Locate the cell with the specified text and output its (X, Y) center coordinate. 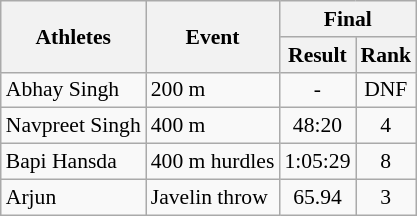
Bapi Hansda (74, 162)
Rank (386, 55)
48:20 (317, 126)
Final (348, 19)
Event (213, 36)
65.94 (317, 197)
DNF (386, 90)
Navpreet Singh (74, 126)
400 m hurdles (213, 162)
8 (386, 162)
Result (317, 55)
Athletes (74, 36)
400 m (213, 126)
3 (386, 197)
4 (386, 126)
Javelin throw (213, 197)
200 m (213, 90)
- (317, 90)
Abhay Singh (74, 90)
Arjun (74, 197)
1:05:29 (317, 162)
